Detect which cell encompasses the target text, then output its [X, Y] center coordinate. 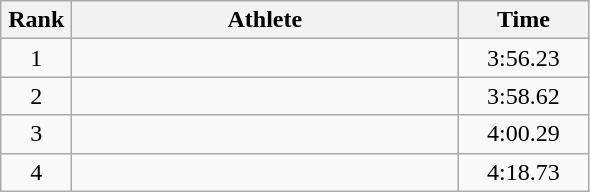
Time [524, 20]
4:00.29 [524, 134]
4:18.73 [524, 172]
3:56.23 [524, 58]
Athlete [265, 20]
4 [36, 172]
3 [36, 134]
Rank [36, 20]
3:58.62 [524, 96]
1 [36, 58]
2 [36, 96]
